Return the [x, y] coordinate for the center point of the cell that contains the specified text.  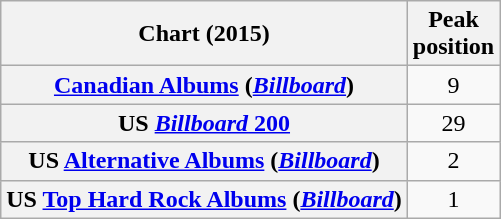
9 [453, 85]
US Billboard 200 [204, 123]
2 [453, 161]
Canadian Albums (Billboard) [204, 85]
Peak position [453, 34]
1 [453, 199]
US Alternative Albums (Billboard) [204, 161]
Chart (2015) [204, 34]
29 [453, 123]
US Top Hard Rock Albums (Billboard) [204, 199]
